Identify which cell holds the provided text, then report its [X, Y] central coordinate. 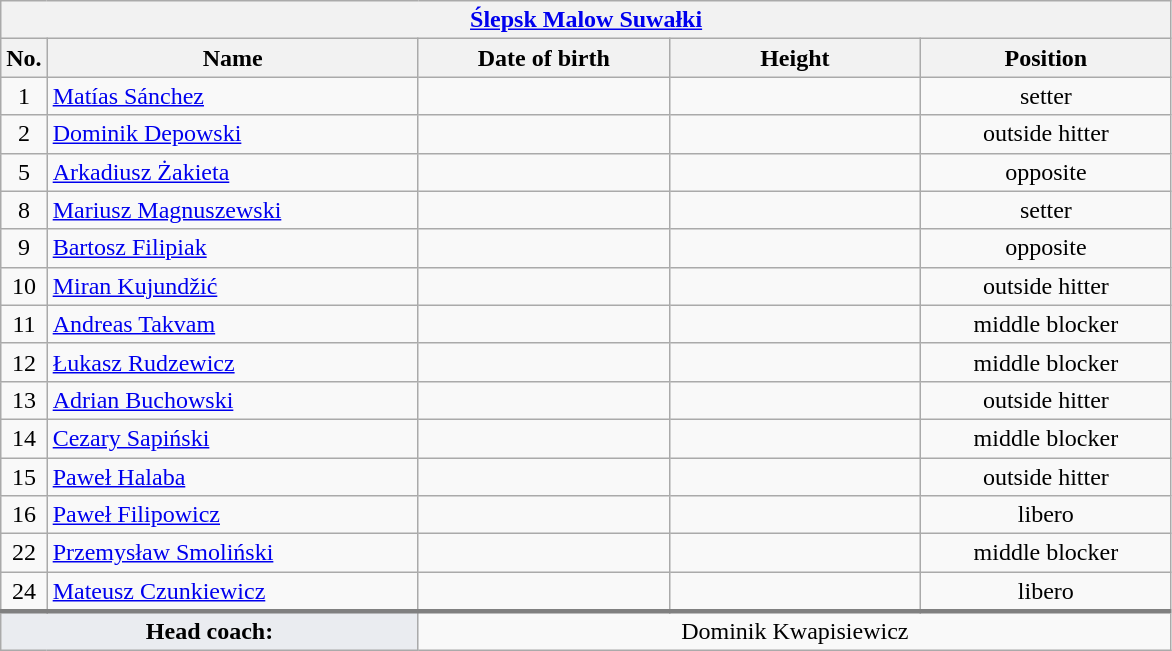
Łukasz Rudzewicz [232, 362]
Andreas Takvam [232, 324]
Mariusz Magnuszewski [232, 210]
10 [24, 286]
Paweł Halaba [232, 477]
Ślepsk Malow Suwałki [586, 20]
Position [1046, 58]
12 [24, 362]
14 [24, 438]
Dominik Depowski [232, 134]
2 [24, 134]
Name [232, 58]
Arkadiusz Żakieta [232, 172]
13 [24, 400]
8 [24, 210]
16 [24, 515]
No. [24, 58]
Cezary Sapiński [232, 438]
9 [24, 248]
15 [24, 477]
22 [24, 553]
Paweł Filipowicz [232, 515]
Przemysław Smoliński [232, 553]
Bartosz Filipiak [232, 248]
11 [24, 324]
Dominik Kwapisiewicz [794, 631]
Adrian Buchowski [232, 400]
Mateusz Czunkiewicz [232, 592]
Height [794, 58]
Matías Sánchez [232, 96]
Date of birth [544, 58]
5 [24, 172]
1 [24, 96]
Miran Kujundžić [232, 286]
24 [24, 592]
Head coach: [210, 631]
